Return (x, y) of the center of cell containing provided text 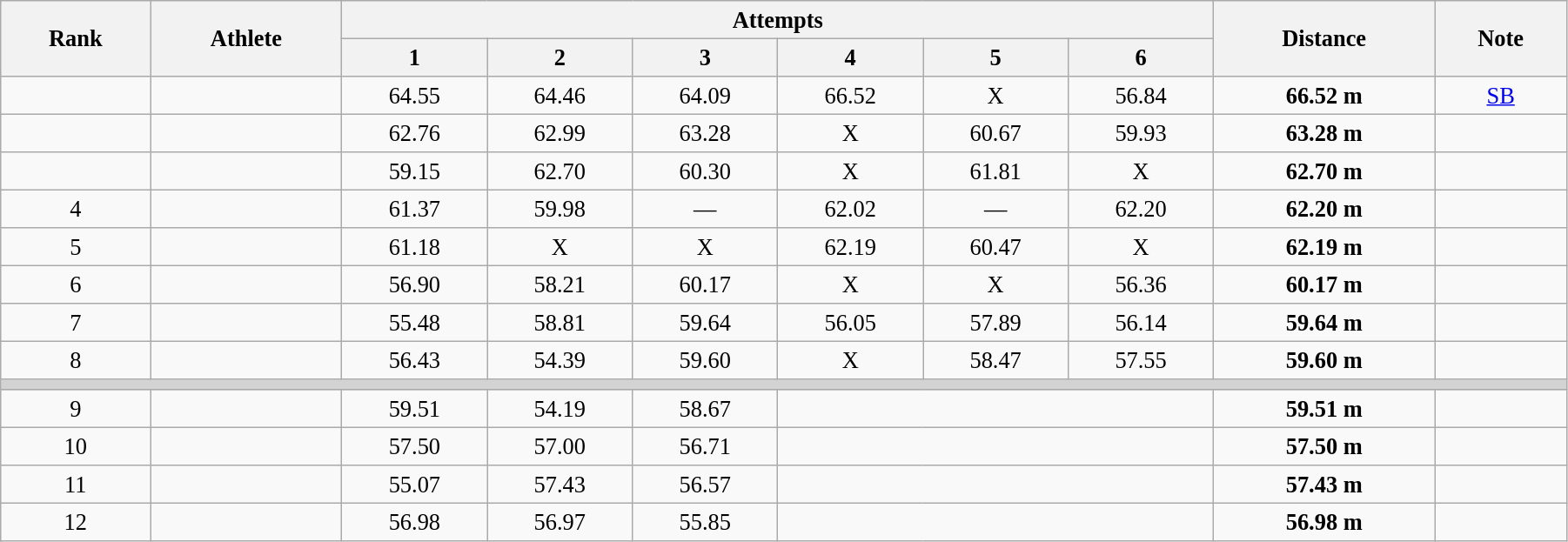
1 (414, 57)
57.89 (995, 323)
7 (76, 323)
57.43 (560, 485)
54.39 (560, 360)
8 (76, 360)
62.20 (1142, 209)
57.00 (560, 446)
56.14 (1142, 323)
59.98 (560, 209)
59.51 m (1324, 409)
61.81 (995, 171)
56.98 m (1324, 522)
10 (76, 446)
66.52 m (1324, 95)
58.67 (705, 409)
60.17 (705, 284)
Distance (1324, 38)
59.60 (705, 360)
60.30 (705, 171)
Rank (76, 38)
62.02 (851, 209)
56.36 (1142, 284)
11 (76, 485)
54.19 (560, 409)
55.85 (705, 522)
55.48 (414, 323)
63.28 m (1324, 133)
56.43 (414, 360)
Athlete (246, 38)
60.17 m (1324, 284)
56.98 (414, 522)
57.50 m (1324, 446)
63.28 (705, 133)
59.51 (414, 409)
62.70 (560, 171)
62.19 (851, 247)
59.93 (1142, 133)
9 (76, 409)
SB (1501, 95)
64.46 (560, 95)
62.19 m (1324, 247)
58.81 (560, 323)
58.47 (995, 360)
57.55 (1142, 360)
64.09 (705, 95)
57.50 (414, 446)
56.05 (851, 323)
62.99 (560, 133)
59.64 (705, 323)
Attempts (778, 19)
66.52 (851, 95)
62.76 (414, 133)
59.64 m (1324, 323)
2 (560, 57)
56.97 (560, 522)
55.07 (414, 485)
59.60 m (1324, 360)
58.21 (560, 284)
56.57 (705, 485)
61.18 (414, 247)
64.55 (414, 95)
56.71 (705, 446)
Note (1501, 38)
3 (705, 57)
60.47 (995, 247)
61.37 (414, 209)
62.20 m (1324, 209)
59.15 (414, 171)
60.67 (995, 133)
62.70 m (1324, 171)
56.84 (1142, 95)
56.90 (414, 284)
12 (76, 522)
57.43 m (1324, 485)
